Pinpoint the cell where the given text exists, returning its [x, y] midpoint coordinate. 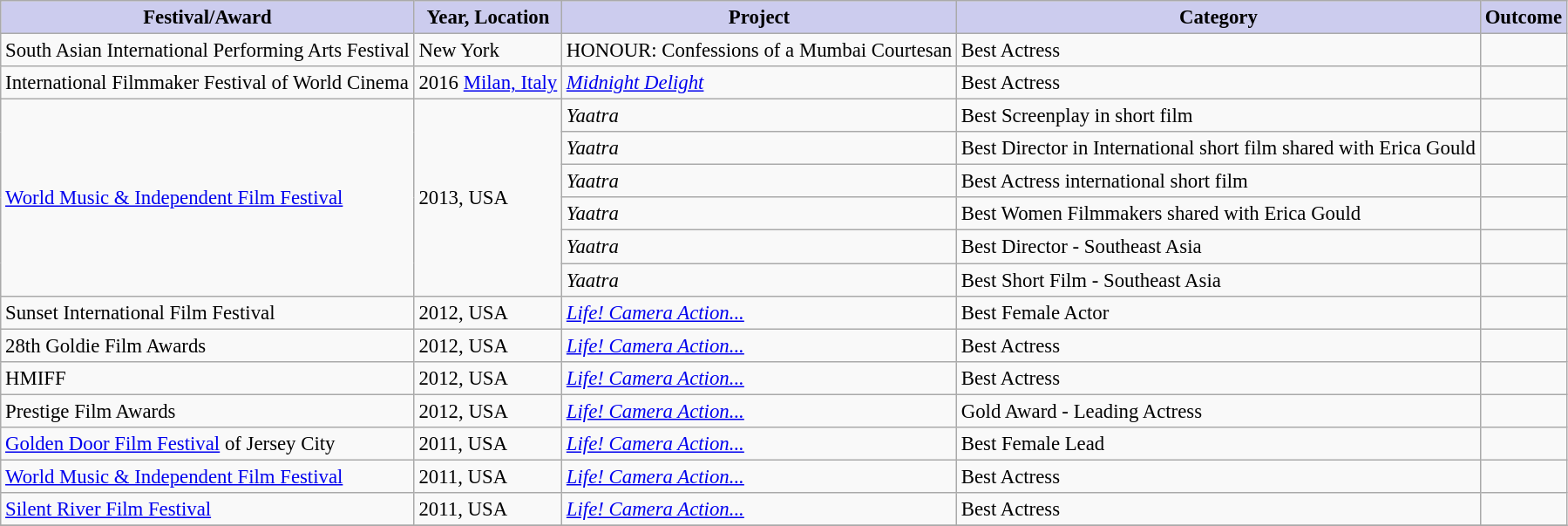
2016 Milan, Italy [488, 83]
Category [1218, 17]
28th Goldie Film Awards [207, 345]
Best Director - Southeast Asia [1218, 247]
Golden Door Film Festival of Jersey City [207, 444]
Prestige Film Awards [207, 411]
Silent River Film Festival [207, 509]
2013, USA [488, 198]
Gold Award - Leading Actress [1218, 411]
Sunset International Film Festival [207, 312]
Outcome [1524, 17]
Best Actress international short film [1218, 181]
HONOUR: Confessions of a Mumbai Courtesan [760, 51]
Best Female Lead [1218, 444]
Best Female Actor [1218, 312]
Midnight Delight [760, 83]
New York [488, 51]
Best Women Filmmakers shared with Erica Gould [1218, 214]
Best Director in International short film shared with Erica Gould [1218, 148]
Festival/Award [207, 17]
South Asian International Performing Arts Festival [207, 51]
HMIFF [207, 378]
Year, Location [488, 17]
Best Short Film - Southeast Asia [1218, 280]
Best Screenplay in short film [1218, 116]
International Filmmaker Festival of World Cinema [207, 83]
Project [760, 17]
